Scan for the cell matching the given text and deliver its [x, y] coordinate at center. 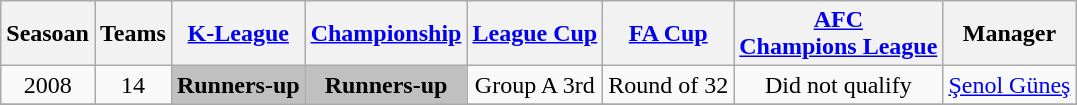
Championship [386, 34]
Group A 3rd [535, 85]
League Cup [535, 34]
FA Cup [668, 34]
Manager [1010, 34]
Round of 32 [668, 85]
Seasoan [48, 34]
K-League [238, 34]
2008 [48, 85]
Şenol Güneş [1010, 85]
Teams [132, 34]
14 [132, 85]
AFCChampions League [838, 34]
Did not qualify [838, 85]
